Provide the [X, Y] coordinate of the cell's center where the given text is located.  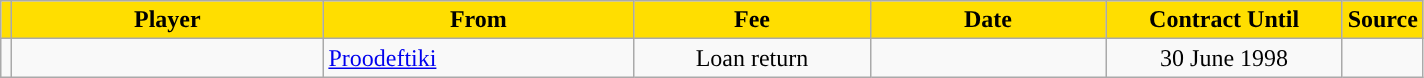
Player [168, 20]
30 June 1998 [1224, 58]
Source [1382, 20]
From [478, 20]
Date [988, 20]
Fee [752, 20]
Contract Until [1224, 20]
Proodeftiki [478, 58]
Loan return [752, 58]
